Extract the [X, Y] coordinate from the center of the cell holding the provided text.  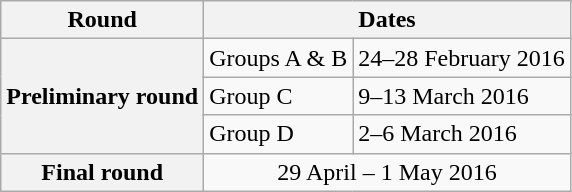
29 April – 1 May 2016 [388, 172]
24–28 February 2016 [462, 58]
Group C [278, 96]
Dates [388, 20]
Final round [102, 172]
Group D [278, 134]
Round [102, 20]
Preliminary round [102, 96]
Groups A & B [278, 58]
2–6 March 2016 [462, 134]
9–13 March 2016 [462, 96]
